Pinpoint the cell where the given text exists, returning its (X, Y) midpoint coordinate. 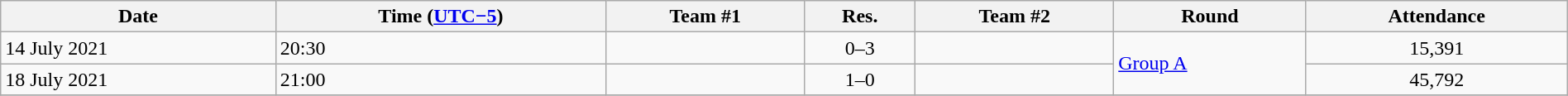
15,391 (1437, 48)
Time (UTC−5) (441, 17)
Attendance (1437, 17)
14 July 2021 (138, 48)
45,792 (1437, 79)
Group A (1210, 64)
Team #1 (705, 17)
0–3 (860, 48)
18 July 2021 (138, 79)
Date (138, 17)
21:00 (441, 79)
20:30 (441, 48)
Round (1210, 17)
Team #2 (1015, 17)
Res. (860, 17)
1–0 (860, 79)
